Provide the (X, Y) coordinate of the cell's center where the given text is located.  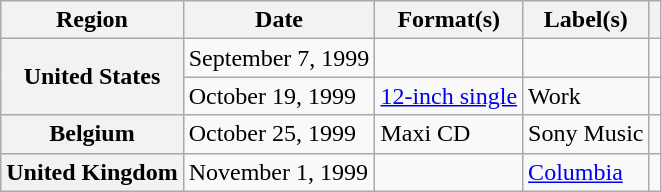
United States (92, 77)
United Kingdom (92, 172)
Columbia (586, 172)
Label(s) (586, 20)
October 19, 1999 (279, 96)
October 25, 1999 (279, 134)
Work (586, 96)
Belgium (92, 134)
Maxi CD (449, 134)
Sony Music (586, 134)
Region (92, 20)
Date (279, 20)
September 7, 1999 (279, 58)
Format(s) (449, 20)
12-inch single (449, 96)
November 1, 1999 (279, 172)
